Pinpoint the cell where the given text exists, returning its [X, Y] midpoint coordinate. 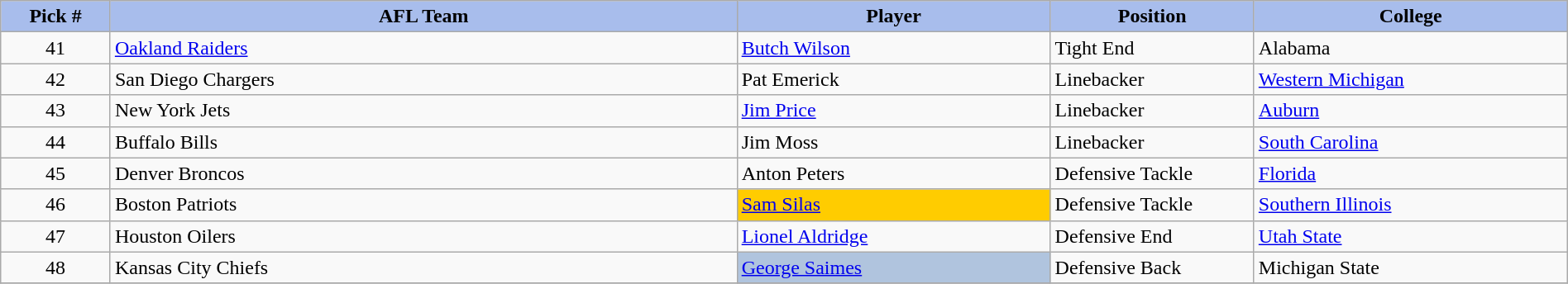
Position [1152, 17]
Southern Illinois [1411, 205]
Sam Silas [893, 205]
San Diego Chargers [423, 79]
48 [56, 267]
AFL Team [423, 17]
41 [56, 48]
Player [893, 17]
43 [56, 111]
Pat Emerick [893, 79]
Defensive Back [1152, 267]
47 [56, 236]
44 [56, 142]
Defensive End [1152, 236]
Boston Patriots [423, 205]
Buffalo Bills [423, 142]
45 [56, 173]
Houston Oilers [423, 236]
Tight End [1152, 48]
Pick # [56, 17]
Jim Price [893, 111]
Florida [1411, 173]
Lionel Aldridge [893, 236]
Oakland Raiders [423, 48]
Kansas City Chiefs [423, 267]
42 [56, 79]
Anton Peters [893, 173]
Alabama [1411, 48]
Auburn [1411, 111]
South Carolina [1411, 142]
George Saimes [893, 267]
Michigan State [1411, 267]
Jim Moss [893, 142]
Butch Wilson [893, 48]
46 [56, 205]
Western Michigan [1411, 79]
Utah State [1411, 236]
College [1411, 17]
Denver Broncos [423, 173]
New York Jets [423, 111]
